Scan for the cell matching the given text and deliver its (x, y) coordinate at center. 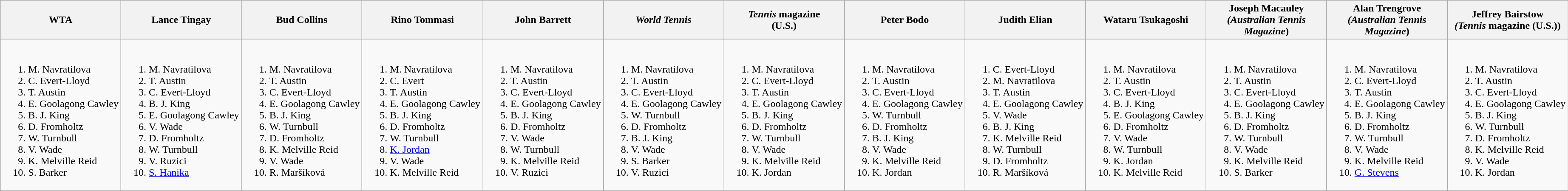
M. Navratilova T. Austin C. Evert-Lloyd B. J. King E. Goolagong Cawley D. Fromholtz V. Wade W. Turnbull K. Jordan K. Melville Reid (1146, 115)
M. Navratilova T. Austin C. Evert-Lloyd E. Goolagong Cawley W. Turnbull D. Fromholtz B. J. King V. Wade S. Barker V. Ruzici (663, 115)
Peter Bodo (905, 20)
World Tennis (663, 20)
C. Evert-Lloyd M. Navratilova T. Austin E. Goolagong Cawley V. Wade B. J. King K. Melville Reid W. Turnbull D. Fromholtz R. Maršíková (1025, 115)
Joseph Macauley(Australian Tennis Magazine) (1267, 20)
Jeffrey Bairstow(Tennis magazine (U.S.)) (1508, 20)
M. Navratilova T. Austin C. Evert-Lloyd E. Goolagong Cawley B. J. King W. Turnbull D. Fromholtz K. Melville Reid V. Wade K. Jordan (1508, 115)
John Barrett (543, 20)
Rino Tommasi (422, 20)
Alan Trengrove(Australian Tennis Magazine) (1387, 20)
Judith Elian (1025, 20)
M. Navratilova T. Austin C. Evert-Lloyd B. J. King E. Goolagong Cawley V. Wade D. Fromholtz W. Turnbull V. Ruzici S. Hanika (181, 115)
Bud Collins (302, 20)
M. Navratilova T. Austin C. Evert-Lloyd E. Goolagong Cawley B. J. King D. Fromholtz W. Turnbull V. Wade K. Melville Reid S. Barker (1267, 115)
Lance Tingay (181, 20)
Tennis magazine (U.S.) (784, 20)
M. Navratilova C. Evert-Lloyd T. Austin E. Goolagong Cawley B. J. King D. Fromholtz W. Turnbull V. Wade K. Melville Reid G. Stevens (1387, 115)
M. Navratilova T. Austin C. Evert-Lloyd E. Goolagong Cawley W. Turnbull D. Fromholtz B. J. King V. Wade K. Melville Reid K. Jordan (905, 115)
M. Navratilova T. Austin C. Evert-Lloyd E. Goolagong Cawley B. J. King D. Fromholtz V. Wade W. Turnbull K. Melville Reid V. Ruzici (543, 115)
M. Navratilova T. Austin C. Evert-Lloyd E. Goolagong Cawley B. J. King W. Turnbull D. Fromholtz K. Melville Reid V. Wade R. Maršíková (302, 115)
M. Navratilova C. Evert-Lloyd T. Austin E. Goolagong Cawley B. J. King D. Fromholtz W. Turnbull V. Wade K. Melville Reid K. Jordan (784, 115)
Wataru Tsukagoshi (1146, 20)
WTA (61, 20)
M. Navratilova C. Evert T. Austin E. Goolagong Cawley B. J. King D. Fromholtz W. Turnbull K. Jordan V. Wade K. Melville Reid (422, 115)
M. Navratilova C. Evert-Lloyd T. Austin E. Goolagong Cawley B. J. King D. Fromholtz W. Turnbull V. Wade K. Melville Reid S. Barker (61, 115)
